For the text-containing cell, return its midpoint in [x, y] coordinate format. 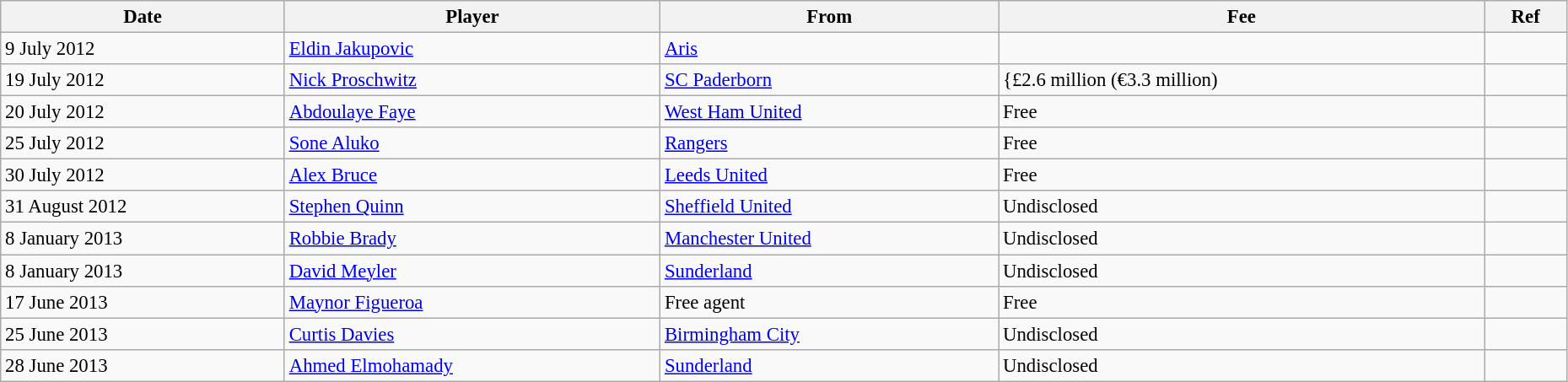
Rangers [830, 143]
25 July 2012 [143, 143]
Alex Bruce [472, 175]
Aris [830, 49]
Stephen Quinn [472, 207]
Ahmed Elmohamady [472, 365]
Leeds United [830, 175]
Fee [1242, 17]
SC Paderborn [830, 80]
19 July 2012 [143, 80]
30 July 2012 [143, 175]
Eldin Jakupovic [472, 49]
9 July 2012 [143, 49]
Date [143, 17]
Abdoulaye Faye [472, 112]
Sone Aluko [472, 143]
West Ham United [830, 112]
28 June 2013 [143, 365]
Maynor Figueroa [472, 302]
From [830, 17]
Birmingham City [830, 334]
{£2.6 million (€3.3 million) [1242, 80]
Manchester United [830, 239]
Curtis Davies [472, 334]
Nick Proschwitz [472, 80]
Free agent [830, 302]
25 June 2013 [143, 334]
31 August 2012 [143, 207]
Ref [1525, 17]
Robbie Brady [472, 239]
17 June 2013 [143, 302]
20 July 2012 [143, 112]
Sheffield United [830, 207]
David Meyler [472, 271]
Player [472, 17]
